Return [X, Y] of the center of cell containing provided text 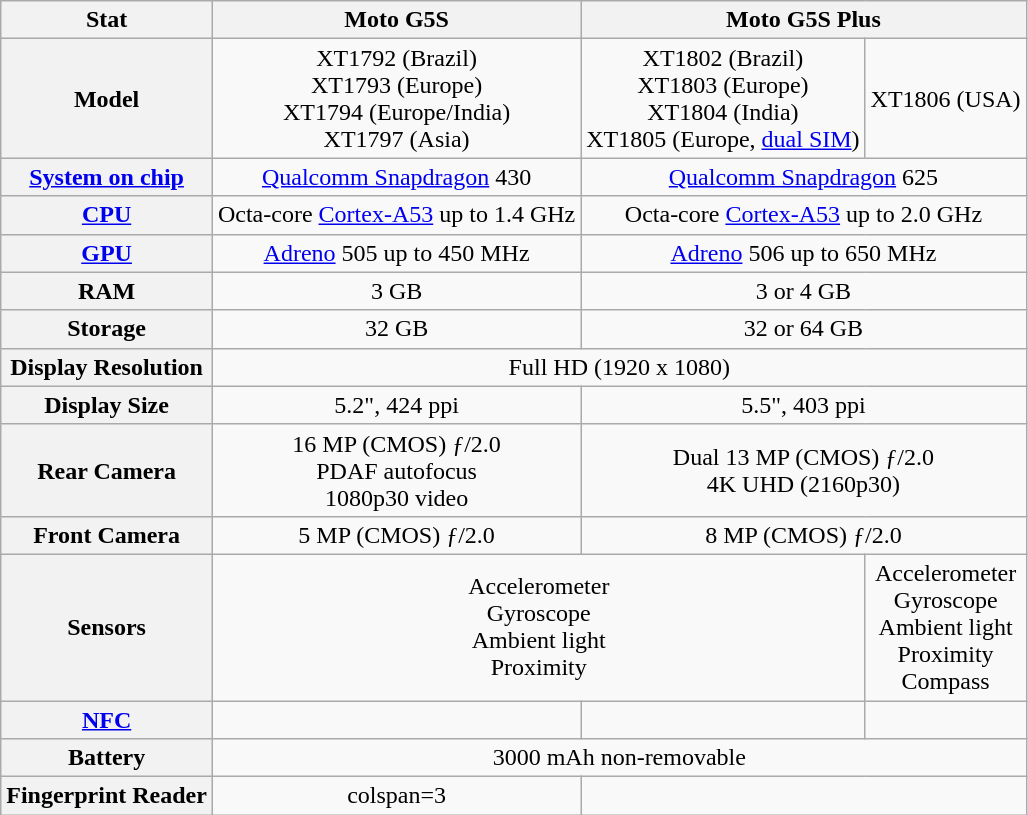
Fingerprint Reader [107, 796]
Octa-core Cortex-A53 up to 1.4 GHz [396, 215]
16 MP (CMOS) ƒ/2.0PDAF autofocus1080p30 video [396, 470]
5 MP (CMOS) ƒ/2.0 [396, 535]
System on chip [107, 177]
Stat [107, 20]
CPU [107, 215]
Qualcomm Snapdragon 625 [804, 177]
XT1792 (Brazil)XT1793 (Europe)XT1794 (Europe/India)XT1797 (Asia) [396, 98]
Moto G5S [396, 20]
Adreno 505 up to 450 MHz [396, 253]
XT1806 (USA) [946, 98]
Octa-core Cortex-A53 up to 2.0 GHz [804, 215]
AccelerometerGyroscopeAmbient lightProximityCompass [946, 627]
colspan=3 [396, 796]
Sensors [107, 627]
Qualcomm Snapdragon 430 [396, 177]
Front Camera [107, 535]
XT1802 (Brazil)XT1803 (Europe)XT1804 (India)XT1805 (Europe, dual SIM) [723, 98]
8 MP (CMOS) ƒ/2.0 [804, 535]
3 GB [396, 291]
AccelerometerGyroscopeAmbient lightProximity [538, 627]
5.5", 403 ppi [804, 405]
Moto G5S Plus [804, 20]
Adreno 506 up to 650 MHz [804, 253]
Storage [107, 329]
3 or 4 GB [804, 291]
Display Size [107, 405]
RAM [107, 291]
32 GB [396, 329]
Model [107, 98]
Display Resolution [107, 367]
Rear Camera [107, 470]
32 or 64 GB [804, 329]
3000 mAh non-removable [619, 758]
GPU [107, 253]
Full HD (1920 x 1080) [619, 367]
Battery [107, 758]
NFC [107, 719]
Dual 13 MP (CMOS) ƒ/2.04K UHD (2160p30) [804, 470]
5.2", 424 ppi [396, 405]
